Capture the cell that displays the provided text and extract its (X, Y) central coordinate. 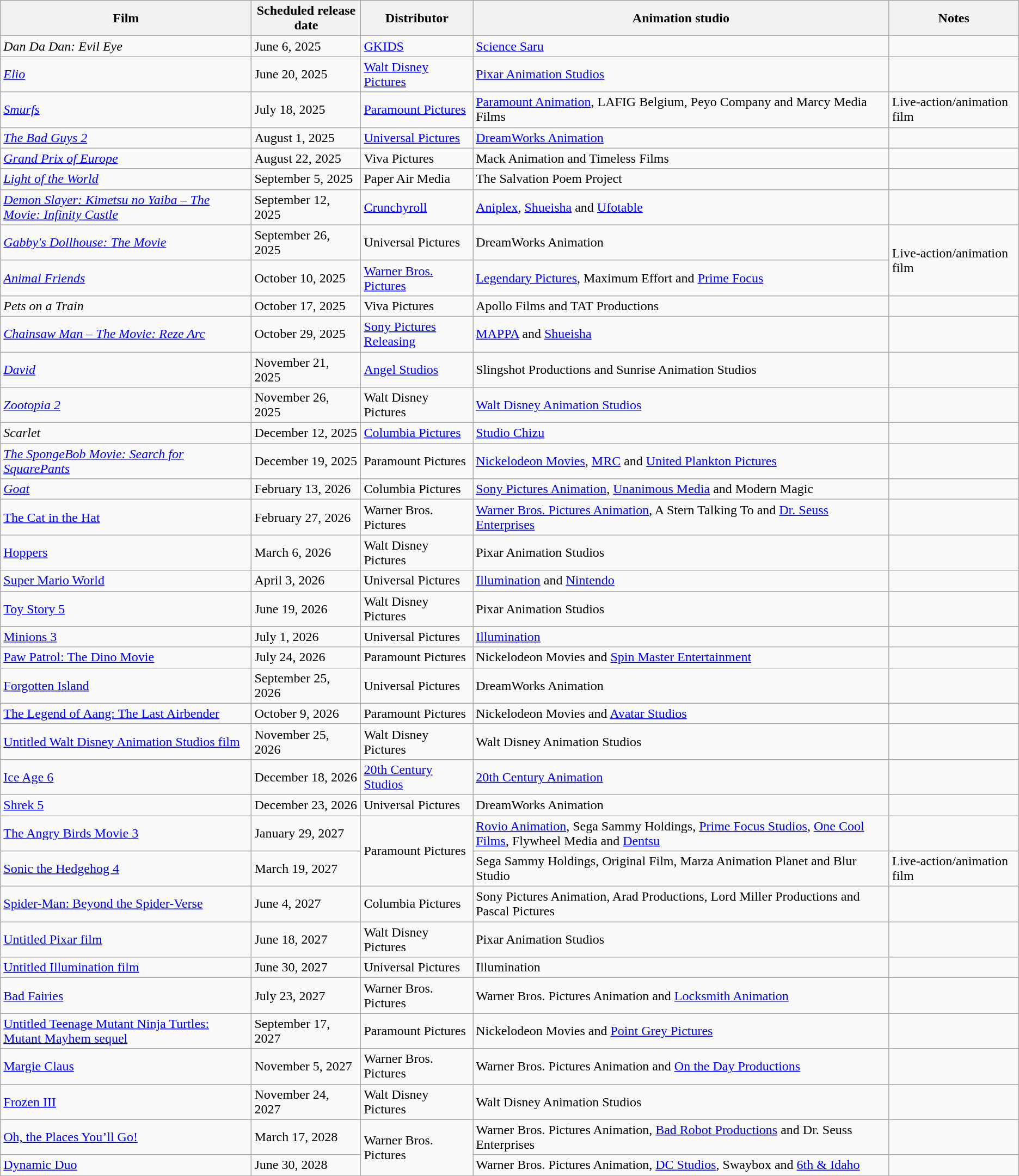
Dan Da Dan: Evil Eye (126, 46)
November 26, 2025 (306, 405)
Warner Bros. Pictures Animation and On the Day Productions (682, 1067)
The Cat in the Hat (126, 517)
December 19, 2025 (306, 461)
Rovio Animation, Sega Sammy Holdings, Prime Focus Studios, One Cool Films, Flywheel Media and Dentsu (682, 833)
Nickelodeon Movies and Spin Master Entertainment (682, 657)
September 25, 2026 (306, 686)
February 13, 2026 (306, 489)
Sony Pictures Animation, Arad Productions, Lord Miller Productions and Pascal Pictures (682, 904)
Demon Slayer: Kimetsu no Yaiba – The Movie: Infinity Castle (126, 207)
MAPPA and Shueisha (682, 334)
Science Saru (682, 46)
Shrek 5 (126, 805)
GKIDS (417, 46)
Nickelodeon Movies and Avatar Studios (682, 713)
Goat (126, 489)
Animation studio (682, 19)
June 30, 2027 (306, 968)
October 9, 2026 (306, 713)
Crunchyroll (417, 207)
June 30, 2028 (306, 1165)
Forgotten Island (126, 686)
Untitled Walt Disney Animation Studios film (126, 741)
September 26, 2025 (306, 243)
June 20, 2025 (306, 74)
August 22, 2025 (306, 158)
June 19, 2026 (306, 608)
The Legend of Aang: The Last Airbender (126, 713)
September 5, 2025 (306, 179)
Oh, the Places You’ll Go! (126, 1137)
June 4, 2027 (306, 904)
Untitled Teenage Mutant Ninja Turtles: Mutant Mayhem sequel (126, 1031)
Aniplex, Shueisha and Ufotable (682, 207)
Film (126, 19)
Warner Bros. Pictures Animation, Bad Robot Productions and Dr. Seuss Enterprises (682, 1137)
January 29, 2027 (306, 833)
Apollo Films and TAT Productions (682, 306)
Paw Patrol: The Dino Movie (126, 657)
The Salvation Poem Project (682, 179)
Illumination and Nintendo (682, 581)
October 29, 2025 (306, 334)
June 18, 2027 (306, 939)
Paramount Animation, LAFIG Belgium, Peyo Company and Marcy Media Films (682, 110)
November 5, 2027 (306, 1067)
Scheduled release date (306, 19)
Gabby's Dollhouse: The Movie (126, 243)
20th Century Studios (417, 777)
Sega Sammy Holdings, Original Film, Marza Animation Planet and Blur Studio (682, 869)
Spider-Man: Beyond the Spider-Verse (126, 904)
Hoppers (126, 553)
Studio Chizu (682, 433)
Untitled Illumination film (126, 968)
Chainsaw Man – The Movie: Reze Arc (126, 334)
Mack Animation and Timeless Films (682, 158)
Sony Pictures Animation, Unanimous Media and Modern Magic (682, 489)
December 18, 2026 (306, 777)
The Bad Guys 2 (126, 138)
Ice Age 6 (126, 777)
March 17, 2028 (306, 1137)
December 12, 2025 (306, 433)
November 21, 2025 (306, 369)
Grand Prix of Europe (126, 158)
Dynamic Duo (126, 1165)
Animal Friends (126, 278)
Frozen III (126, 1101)
Warner Bros. Pictures Animation, A Stern Talking To and Dr. Seuss Enterprises (682, 517)
Notes (954, 19)
Nickelodeon Movies and Point Grey Pictures (682, 1031)
September 17, 2027 (306, 1031)
Warner Bros. Pictures Animation, DC Studios, Swaybox and 6th & Idaho (682, 1165)
Untitled Pixar film (126, 939)
November 24, 2027 (306, 1101)
The Angry Birds Movie 3 (126, 833)
October 10, 2025 (306, 278)
September 12, 2025 (306, 207)
December 23, 2026 (306, 805)
March 6, 2026 (306, 553)
Nickelodeon Movies, MRC and United Plankton Pictures (682, 461)
June 6, 2025 (306, 46)
November 25, 2026 (306, 741)
July 1, 2026 (306, 637)
Toy Story 5 (126, 608)
July 23, 2027 (306, 996)
Super Mario World (126, 581)
July 18, 2025 (306, 110)
Paper Air Media (417, 179)
The SpongeBob Movie: Search for SquarePants (126, 461)
Legendary Pictures, Maximum Effort and Prime Focus (682, 278)
March 19, 2027 (306, 869)
February 27, 2026 (306, 517)
Bad Fairies (126, 996)
Smurfs (126, 110)
August 1, 2025 (306, 138)
Distributor (417, 19)
October 17, 2025 (306, 306)
David (126, 369)
April 3, 2026 (306, 581)
Minions 3 (126, 637)
Slingshot Productions and Sunrise Animation Studios (682, 369)
Light of the World (126, 179)
Warner Bros. Pictures Animation and Locksmith Animation (682, 996)
Pets on a Train (126, 306)
Angel Studios (417, 369)
Sonic the Hedgehog 4 (126, 869)
Margie Claus (126, 1067)
20th Century Animation (682, 777)
Zootopia 2 (126, 405)
Scarlet (126, 433)
Sony Pictures Releasing (417, 334)
July 24, 2026 (306, 657)
Elio (126, 74)
